Detect which cell encompasses the target text, then output its [X, Y] center coordinate. 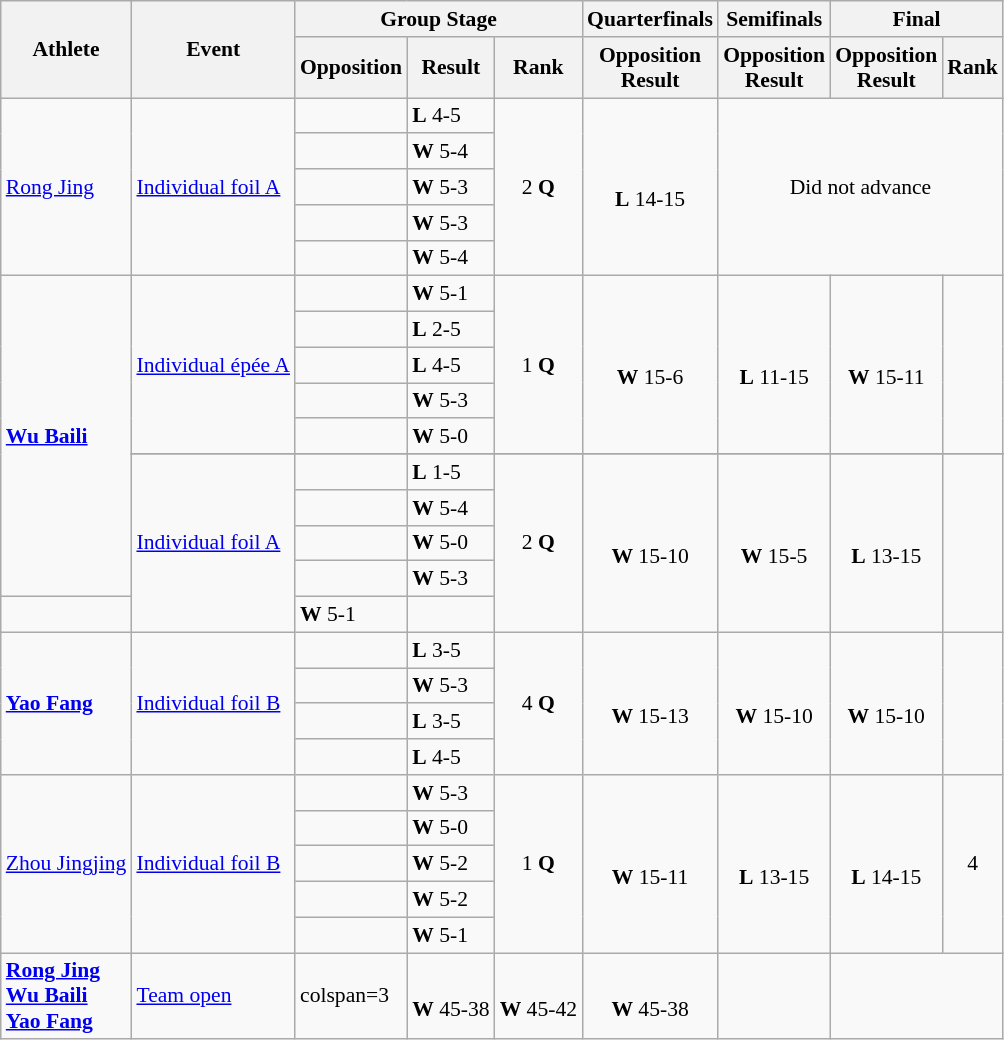
colspan=3 [351, 996]
Individual épée A [213, 365]
L 2-5 [450, 330]
Rong Jing [66, 187]
4 Q [538, 703]
Wu Baili [66, 436]
4 [972, 864]
L 1-5 [450, 472]
Event [213, 50]
Quarterfinals [650, 19]
Team open [213, 996]
Yao Fang [66, 703]
Result [450, 68]
Rong JingWu BailiYao Fang [66, 996]
Zhou Jingjing [66, 864]
W 45-42 [538, 996]
W 15-13 [650, 703]
Semifinals [774, 19]
Group Stage [438, 19]
Opposition [351, 68]
Did not advance [860, 187]
Final [916, 19]
Athlete [66, 50]
L 11-15 [774, 365]
W 15-5 [774, 543]
W 15-6 [650, 365]
